Detect which cell encompasses the target text, then output its [x, y] center coordinate. 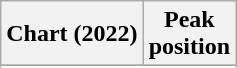
Peakposition [189, 34]
Chart (2022) [72, 34]
